Detect which cell encompasses the target text, then output its [x, y] center coordinate. 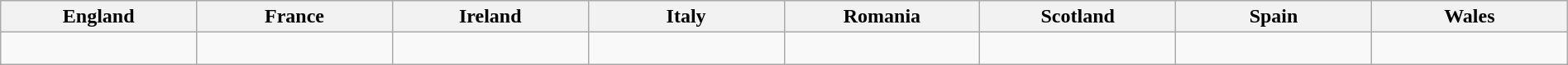
Spain [1274, 17]
Wales [1469, 17]
France [294, 17]
Scotland [1078, 17]
England [99, 17]
Italy [686, 17]
Ireland [490, 17]
Romania [882, 17]
